Extract the (x, y) coordinate from the center of the cell holding the provided text.  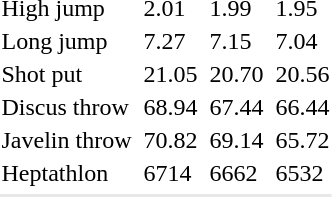
21.05 (170, 74)
6662 (236, 173)
Long jump (66, 41)
70.82 (170, 140)
65.72 (302, 140)
Heptathlon (66, 173)
Shot put (66, 74)
Javelin throw (66, 140)
7.15 (236, 41)
67.44 (236, 107)
66.44 (302, 107)
20.56 (302, 74)
6714 (170, 173)
69.14 (236, 140)
6532 (302, 173)
68.94 (170, 107)
7.27 (170, 41)
20.70 (236, 74)
7.04 (302, 41)
Discus throw (66, 107)
